Provide the [x, y] coordinate of the cell's center where the given text is located.  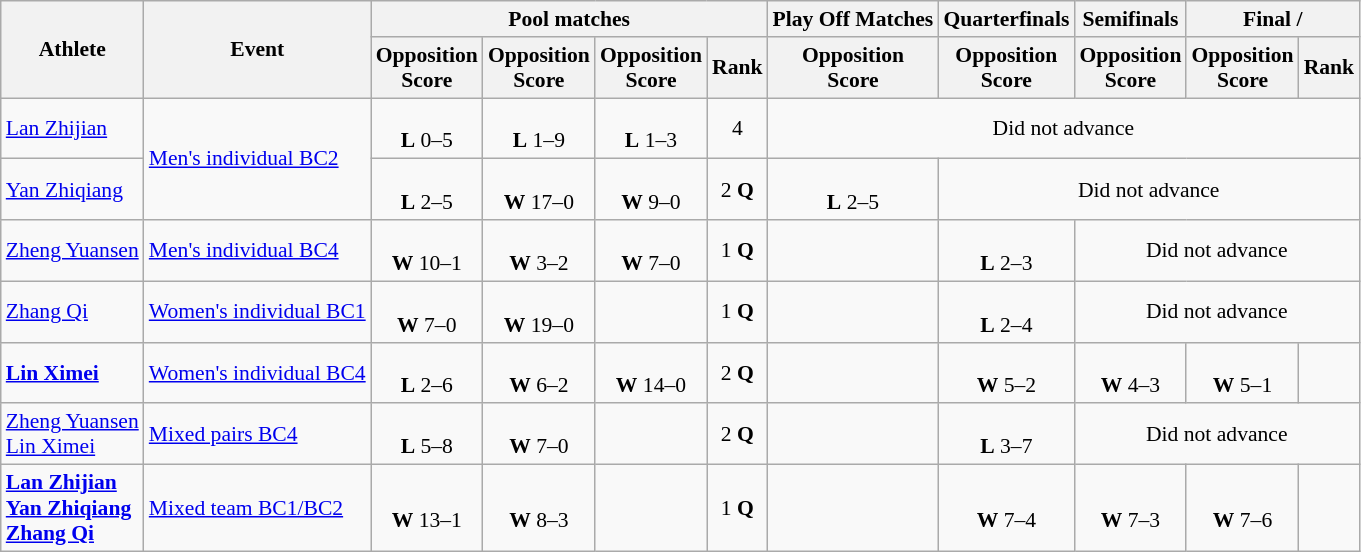
Zheng YuansenLin Ximei [72, 434]
W 3–2 [539, 250]
Lin Ximei [72, 372]
W 13–1 [427, 508]
Women's individual BC1 [258, 312]
Mixed pairs BC4 [258, 434]
L 2–4 [1006, 312]
Lan ZhijianYan ZhiqiangZhang Qi [72, 508]
W 4–3 [1130, 372]
Quarterfinals [1006, 19]
Final / [1272, 19]
Play Off Matches [854, 19]
4 [738, 128]
Lan Zhijian [72, 128]
Zhang Qi [72, 312]
W 7–3 [1130, 508]
W 10–1 [427, 250]
Mixed team BC1/BC2 [258, 508]
W 8–3 [539, 508]
W 5–1 [1242, 372]
Yan Zhiqiang [72, 190]
W 6–2 [539, 372]
L 1–3 [651, 128]
L 2–3 [1006, 250]
Zheng Yuansen [72, 250]
W 14–0 [651, 372]
W 5–2 [1006, 372]
Men's individual BC2 [258, 159]
Women's individual BC4 [258, 372]
Pool matches [570, 19]
Men's individual BC4 [258, 250]
Athlete [72, 50]
W 17–0 [539, 190]
L 3–7 [1006, 434]
L 2–6 [427, 372]
W 9–0 [651, 190]
Event [258, 50]
L 5–8 [427, 434]
W 19–0 [539, 312]
W 7–4 [1006, 508]
Semifinals [1130, 19]
L 0–5 [427, 128]
W 7–6 [1242, 508]
L 1–9 [539, 128]
